Provide the [x, y] coordinate of the cell's center where the given text is located.  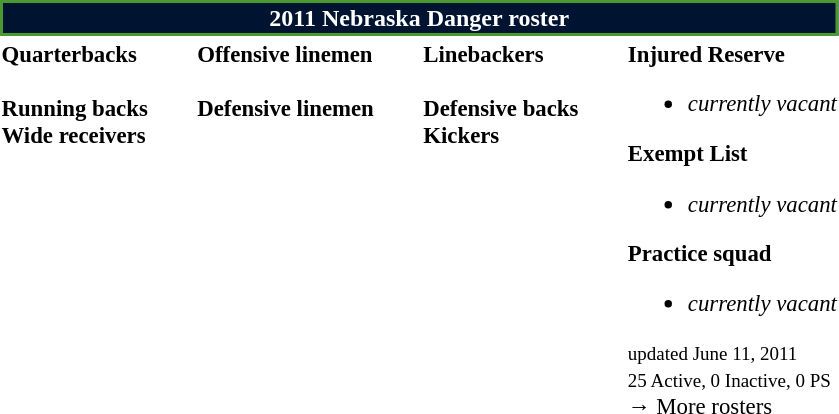
2011 Nebraska Danger roster [419, 18]
